Return [X, Y] of the center of cell containing provided text 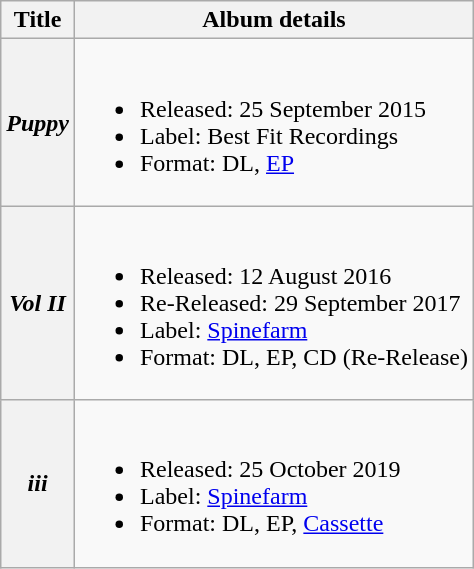
Released: 12 August 2016Re-Released: 29 September 2017Label: SpinefarmFormat: DL, EP, CD (Re-Release) [274, 303]
Released: 25 September 2015Label: Best Fit RecordingsFormat: DL, EP [274, 122]
Title [38, 20]
iii [38, 484]
Vol II [38, 303]
Album details [274, 20]
Released: 25 October 2019Label: SpinefarmFormat: DL, EP, Cassette [274, 484]
Puppy [38, 122]
